From the cell containing the given text, extract its center point as [X, Y] coordinate. 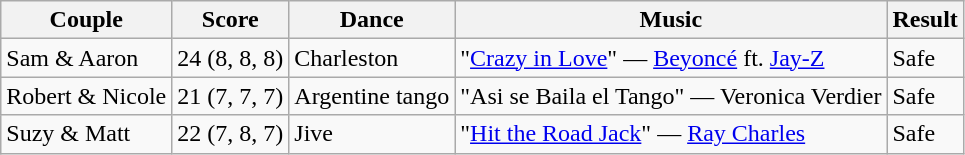
Jive [372, 134]
Suzy & Matt [86, 134]
22 (7, 8, 7) [230, 134]
"Asi se Baila el Tango" — Veronica Verdier [671, 96]
Music [671, 20]
Argentine tango [372, 96]
Robert & Nicole [86, 96]
"Hit the Road Jack" — Ray Charles [671, 134]
"Crazy in Love" — Beyoncé ft. Jay-Z [671, 58]
Charleston [372, 58]
Couple [86, 20]
Result [925, 20]
24 (8, 8, 8) [230, 58]
21 (7, 7, 7) [230, 96]
Dance [372, 20]
Score [230, 20]
Sam & Aaron [86, 58]
